Return the (x, y) coordinate for the center point of the cell that contains the specified text.  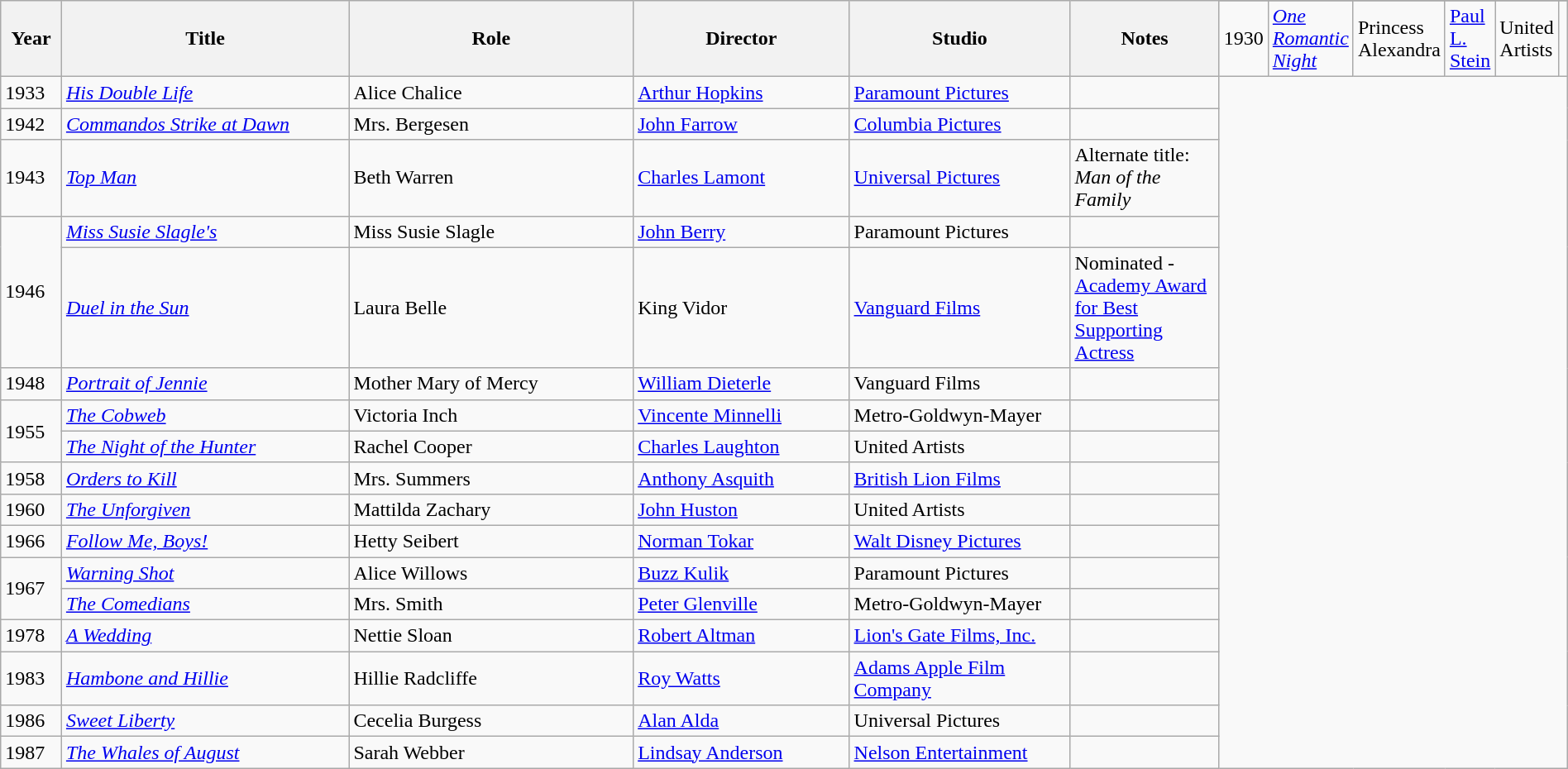
1942 (31, 124)
1986 (31, 721)
Year (31, 39)
1967 (31, 589)
The Night of the Hunter (205, 447)
1987 (31, 752)
Lindsay Anderson (741, 752)
Mrs. Summers (491, 478)
The Whales of August (205, 752)
Peter Glenville (741, 604)
Alternate title: Man of the Family (1145, 178)
Vincente Minnelli (741, 415)
Charles Laughton (741, 447)
The Cobweb (205, 415)
Sarah Webber (491, 752)
Notes (1145, 39)
Commandos Strike at Dawn (205, 124)
Paul L. Stein (1470, 39)
1983 (31, 678)
Laura Belle (491, 308)
Miss Susie Slagle (491, 232)
Alice Chalice (491, 93)
Columbia Pictures (959, 124)
Adams Apple Film Company (959, 678)
Studio (959, 39)
Lion's Gate Films, Inc. (959, 636)
Mother Mary of Mercy (491, 384)
Roy Watts (741, 678)
Hillie Radcliffe (491, 678)
1933 (31, 93)
1960 (31, 509)
Hetty Seibert (491, 541)
Princess Alexandra (1399, 39)
1948 (31, 384)
Buzz Kulik (741, 573)
Mattilda Zachary (491, 509)
Nelson Entertainment (959, 752)
Director (741, 39)
Miss Susie Slagle's (205, 232)
John Huston (741, 509)
Walt Disney Pictures (959, 541)
Arthur Hopkins (741, 93)
Follow Me, Boys! (205, 541)
Duel in the Sun (205, 308)
1946 (31, 292)
Top Man (205, 178)
1930 (1244, 39)
Beth Warren (491, 178)
John Berry (741, 232)
A Wedding (205, 636)
Anthony Asquith (741, 478)
1966 (31, 541)
Alice Willows (491, 573)
John Farrow (741, 124)
Robert Altman (741, 636)
One Romantic Night (1310, 39)
Title (205, 39)
1955 (31, 431)
Mrs. Smith (491, 604)
1978 (31, 636)
1958 (31, 478)
Mrs. Bergesen (491, 124)
Rachel Cooper (491, 447)
His Double Life (205, 93)
Nominated - Academy Award for Best Supporting Actress (1145, 308)
Portrait of Jennie (205, 384)
The Unforgiven (205, 509)
Warning Shot (205, 573)
Hambone and Hillie (205, 678)
Role (491, 39)
Cecelia Burgess (491, 721)
Charles Lamont (741, 178)
King Vidor (741, 308)
Nettie Sloan (491, 636)
British Lion Films (959, 478)
The Comedians (205, 604)
1943 (31, 178)
William Dieterle (741, 384)
Orders to Kill (205, 478)
Victoria Inch (491, 415)
Norman Tokar (741, 541)
Alan Alda (741, 721)
Sweet Liberty (205, 721)
